Extract the [x, y] coordinate from the center of the cell holding the provided text.  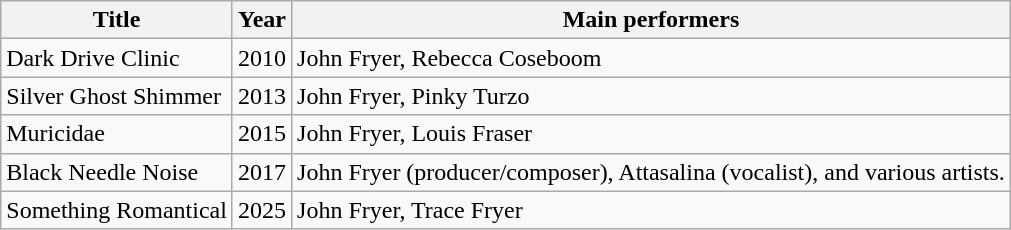
John Fryer, Trace Fryer [652, 210]
John Fryer, Pinky Turzo [652, 96]
John Fryer, Louis Fraser [652, 134]
Something Romantical [117, 210]
2010 [262, 58]
2015 [262, 134]
Silver Ghost Shimmer [117, 96]
Muricidae [117, 134]
2017 [262, 172]
Black Needle Noise [117, 172]
Year [262, 20]
2013 [262, 96]
John Fryer, Rebecca Coseboom [652, 58]
Main performers [652, 20]
Dark Drive Clinic [117, 58]
John Fryer (producer/composer), Attasalina (vocalist), and various artists. [652, 172]
2025 [262, 210]
Title [117, 20]
